Determine the [x, y] coordinate at the center of the cell enclosing the given text.  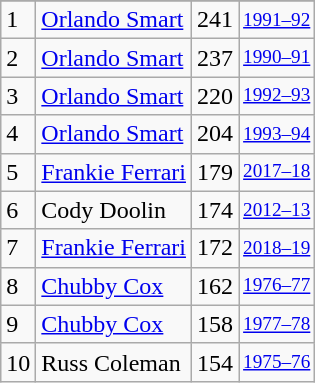
7 [18, 248]
174 [214, 210]
10 [18, 362]
2018–19 [277, 248]
2 [18, 58]
3 [18, 96]
220 [214, 96]
1992–93 [277, 96]
154 [214, 362]
2017–18 [277, 172]
6 [18, 210]
1976–77 [277, 286]
1977–78 [277, 324]
158 [214, 324]
179 [214, 172]
1975–76 [277, 362]
241 [214, 20]
8 [18, 286]
204 [214, 134]
1 [18, 20]
5 [18, 172]
1993–94 [277, 134]
1990–91 [277, 58]
172 [214, 248]
1991–92 [277, 20]
Cody Doolin [114, 210]
237 [214, 58]
4 [18, 134]
9 [18, 324]
2012–13 [277, 210]
Russ Coleman [114, 362]
162 [214, 286]
